Detect which cell encompasses the target text, then output its [x, y] center coordinate. 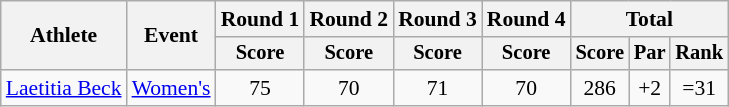
Round 4 [526, 19]
286 [600, 88]
Laetitia Beck [64, 88]
+2 [650, 88]
75 [260, 88]
Athlete [64, 36]
=31 [699, 88]
Par [650, 54]
Rank [699, 54]
Round 1 [260, 19]
Round 2 [348, 19]
Round 3 [438, 19]
Total [650, 19]
Women's [172, 88]
71 [438, 88]
Event [172, 36]
